Detect which cell encompasses the target text, then output its (x, y) center coordinate. 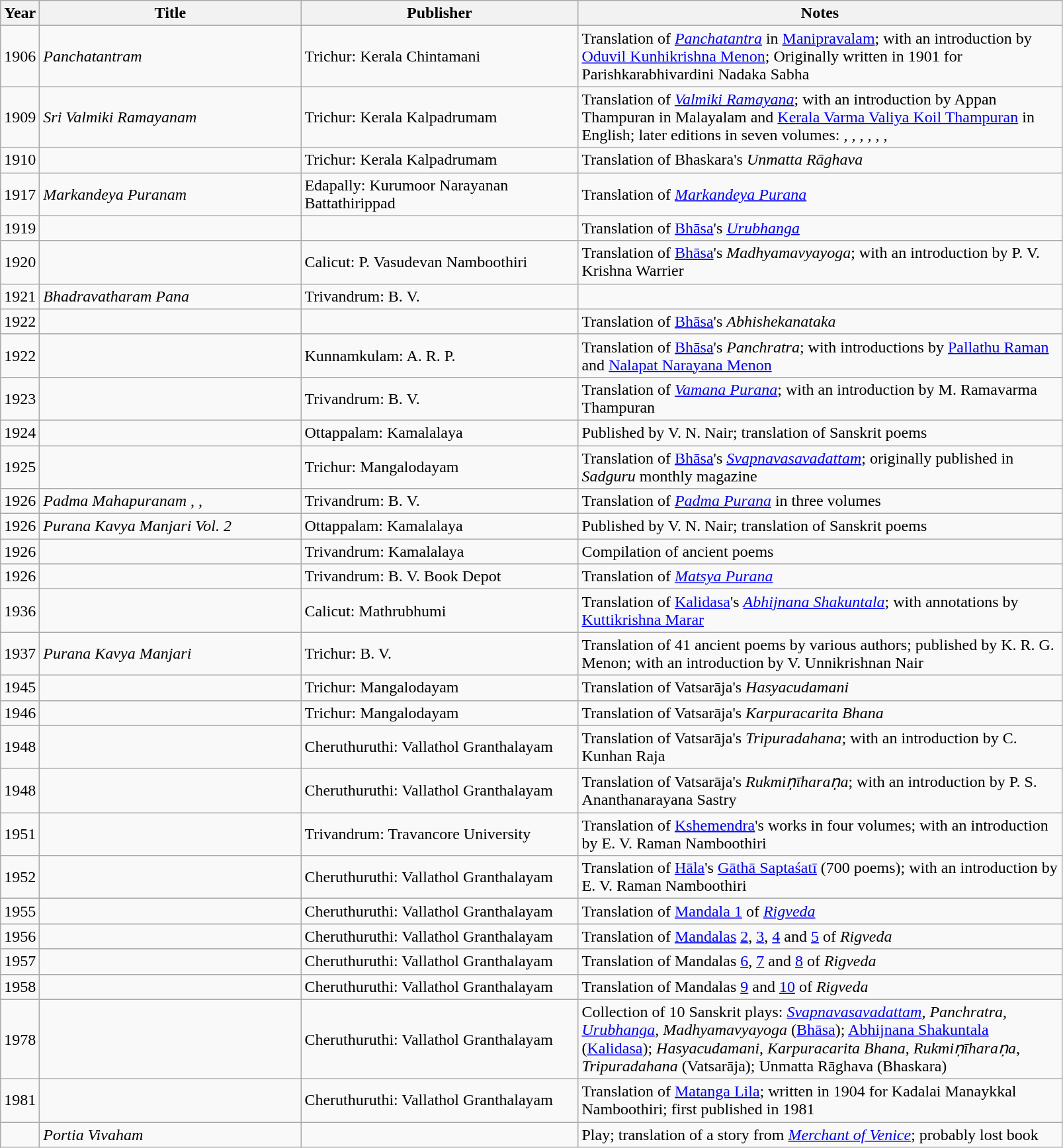
1945 (20, 688)
1906 (20, 56)
Translation of Matanga Lila; written in 1904 for Kadalai Manaykkal Namboothiri; first published in 1981 (820, 1100)
Padma Mahapuranam , , (171, 501)
Trichur: B. V. (439, 653)
Trivandrum: B. V. Book Depot (439, 577)
Translation of Vatsarāja's Rukmiṇīharaṇa; with an introduction by P. S. Ananthanarayana Sastry (820, 791)
Translation of Vatsarāja's Karpuracarita Bhana (820, 713)
Calicut: Mathrubhumi (439, 611)
Panchatantram (171, 56)
Translation of Padma Purana in three volumes (820, 501)
Translation of Bhāsa's Abhishekanataka (820, 321)
Play; translation of a story from Merchant of Venice; probably lost book (820, 1135)
Translation of Kalidasa's Abhijnana Shakuntala; with annotations by Kuttikrishna Marar (820, 611)
Translation of Bhāsa's Panchratra; with introductions by Pallathu Raman and Nalapat Narayana Menon (820, 356)
Translation of Matsya Purana (820, 577)
Publisher (439, 13)
Translation of Mandalas 9 and 10 of Rigveda (820, 987)
Edapally: Kurumoor Narayanan Battathirippad (439, 194)
1909 (20, 117)
1910 (20, 160)
Calicut: P. Vasudevan Namboothiri (439, 262)
Purana Kavya Manjari Vol. 2 (171, 526)
Translation of 41 ancient poems by various authors; published by K. R. G. Menon; with an introduction by V. Unnikrishnan Nair (820, 653)
Trivandrum: Kamalalaya (439, 552)
1936 (20, 611)
Translation of Kshemendra's works in four volumes; with an introduction by E. V. Raman Namboothiri (820, 835)
Translation of Vamana Purana; with an introduction by M. Ramavarma Thampuran (820, 398)
1917 (20, 194)
Translation of Mandala 1 of Rigveda (820, 911)
Kunnamkulam: A. R. P. (439, 356)
1955 (20, 911)
Trichur: Kerala Chintamani (439, 56)
1958 (20, 987)
Purana Kavya Manjari (171, 653)
Title (171, 13)
Translation of Vatsarāja's Hasyacudamani (820, 688)
1920 (20, 262)
Year (20, 13)
Translation of Hāla's Gāthā Saptaśatī (700 poems); with an introduction by E. V. Raman Namboothiri (820, 877)
1925 (20, 467)
Notes (820, 13)
Markandeya Puranam (171, 194)
Sri Valmiki Ramayanam (171, 117)
Portia Vivaham (171, 1135)
1937 (20, 653)
1951 (20, 835)
1952 (20, 877)
1921 (20, 296)
Translation of Mandalas 6, 7 and 8 of Rigveda (820, 962)
Bhadravatharam Pana (171, 296)
1978 (20, 1040)
Compilation of ancient poems (820, 552)
1981 (20, 1100)
Trivandrum: Travancore University (439, 835)
Translation of Bhāsa's Madhyamavyayoga; with an introduction by P. V. Krishna Warrier (820, 262)
Translation of Bhāsa's Svapnavasavadattam; originally published in Sadguru monthly magazine (820, 467)
Translation of Bhaskara's Unmatta Rāghava (820, 160)
Translation of Markandeya Purana (820, 194)
1946 (20, 713)
1957 (20, 962)
Translation of Bhāsa's Urubhanga (820, 228)
1956 (20, 936)
Translation of Mandalas 2, 3, 4 and 5 of Rigveda (820, 936)
1923 (20, 398)
1919 (20, 228)
Translation of Vatsarāja's Tripuradahana; with an introduction by C. Kunhan Raja (820, 747)
1924 (20, 432)
